Locate the cell with the specified text and output its [x, y] center coordinate. 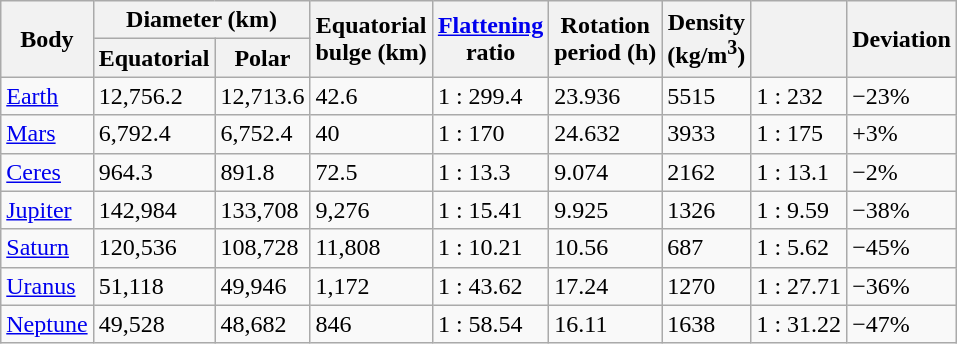
Diameter (km) [202, 20]
1 : 5.62 [799, 248]
Body [47, 39]
16.11 [606, 324]
Rotationperiod (h) [606, 39]
9.925 [606, 210]
891.8 [262, 172]
6,752.4 [262, 134]
1 : 13.1 [799, 172]
72.5 [371, 172]
120,536 [154, 248]
48,682 [262, 324]
1 : 15.41 [490, 210]
40 [371, 134]
1 : 232 [799, 96]
49,528 [154, 324]
51,118 [154, 286]
−45% [902, 248]
1638 [706, 324]
+3% [902, 134]
1,172 [371, 286]
1 : 175 [799, 134]
Equatorial [154, 58]
Equatorialbulge (km) [371, 39]
142,984 [154, 210]
42.6 [371, 96]
49,946 [262, 286]
Saturn [47, 248]
1270 [706, 286]
Flatteningratio [490, 39]
1326 [706, 210]
10.56 [606, 248]
Mars [47, 134]
23.936 [606, 96]
9,276 [371, 210]
133,708 [262, 210]
6,792.4 [154, 134]
−38% [902, 210]
2162 [706, 172]
24.632 [606, 134]
1 : 170 [490, 134]
Ceres [47, 172]
Neptune [47, 324]
−2% [902, 172]
12,713.6 [262, 96]
1 : 9.59 [799, 210]
Deviation [902, 39]
11,808 [371, 248]
Polar [262, 58]
Uranus [47, 286]
1 : 10.21 [490, 248]
1 : 43.62 [490, 286]
9.074 [606, 172]
Density(kg/m3) [706, 39]
Earth [47, 96]
Jupiter [47, 210]
−23% [902, 96]
1 : 299.4 [490, 96]
687 [706, 248]
−47% [902, 324]
108,728 [262, 248]
1 : 27.71 [799, 286]
5515 [706, 96]
846 [371, 324]
1 : 58.54 [490, 324]
964.3 [154, 172]
3933 [706, 134]
12,756.2 [154, 96]
1 : 31.22 [799, 324]
1 : 13.3 [490, 172]
−36% [902, 286]
17.24 [606, 286]
